Return the (X, Y) coordinate for the center point of the cell that contains the specified text.  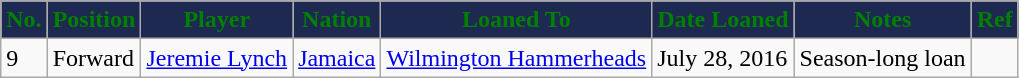
9 (24, 58)
July 28, 2016 (723, 58)
Date Loaned (723, 20)
Wilmington Hammerheads (516, 58)
Jeremie Lynch (217, 58)
Jamaica (337, 58)
Player (217, 20)
Season-long loan (882, 58)
No. (24, 20)
Forward (94, 58)
Loaned To (516, 20)
Ref (994, 20)
Position (94, 20)
Nation (337, 20)
Notes (882, 20)
